Locate the cell with the specified text and output its [X, Y] center coordinate. 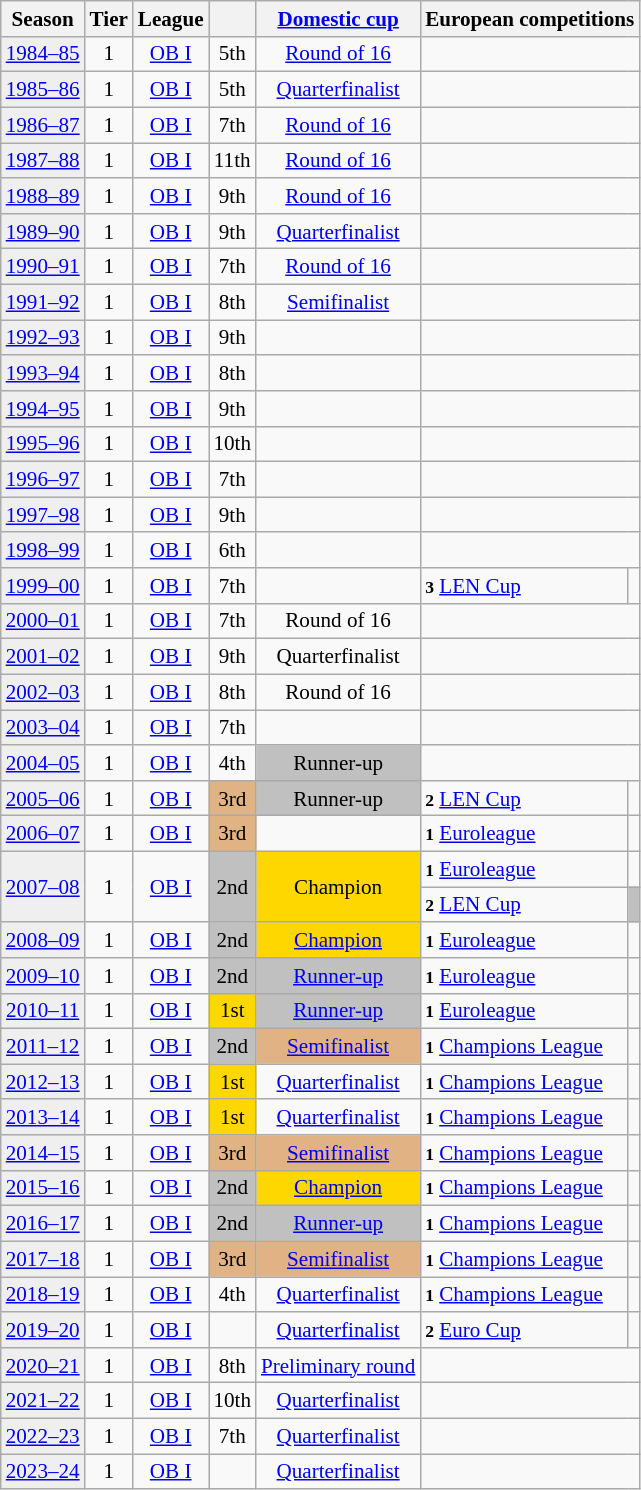
Domestic cup [338, 18]
1992–93 [43, 338]
European competitions [530, 18]
2022–23 [43, 1436]
1989–90 [43, 230]
2003–04 [43, 728]
2007–08 [43, 886]
2023–24 [43, 1472]
6th [232, 550]
1994–95 [43, 408]
1998–99 [43, 550]
2012–13 [43, 1082]
2005–06 [43, 798]
2010–11 [43, 1010]
2004–05 [43, 762]
3 LEN Cup [524, 586]
2002–03 [43, 692]
2021–22 [43, 1400]
League [171, 18]
1996–97 [43, 480]
1997–98 [43, 514]
Season [43, 18]
11th [232, 160]
2006–07 [43, 834]
2008–09 [43, 940]
2018–19 [43, 1294]
Tier [109, 18]
2009–10 [43, 976]
2011–12 [43, 1046]
2001–02 [43, 656]
2000–01 [43, 620]
2014–15 [43, 1152]
1988–89 [43, 196]
2 Euro Cup [524, 1330]
Preliminary round [338, 1364]
1987–88 [43, 160]
2013–14 [43, 1116]
2017–18 [43, 1258]
1990–91 [43, 266]
2019–20 [43, 1330]
1986–87 [43, 124]
2020–21 [43, 1364]
2016–17 [43, 1224]
2015–16 [43, 1188]
1999–00 [43, 586]
1995–96 [43, 444]
1984–85 [43, 54]
1985–86 [43, 90]
1991–92 [43, 302]
1993–94 [43, 372]
